From the cell containing the given text, extract its center point as (X, Y) coordinate. 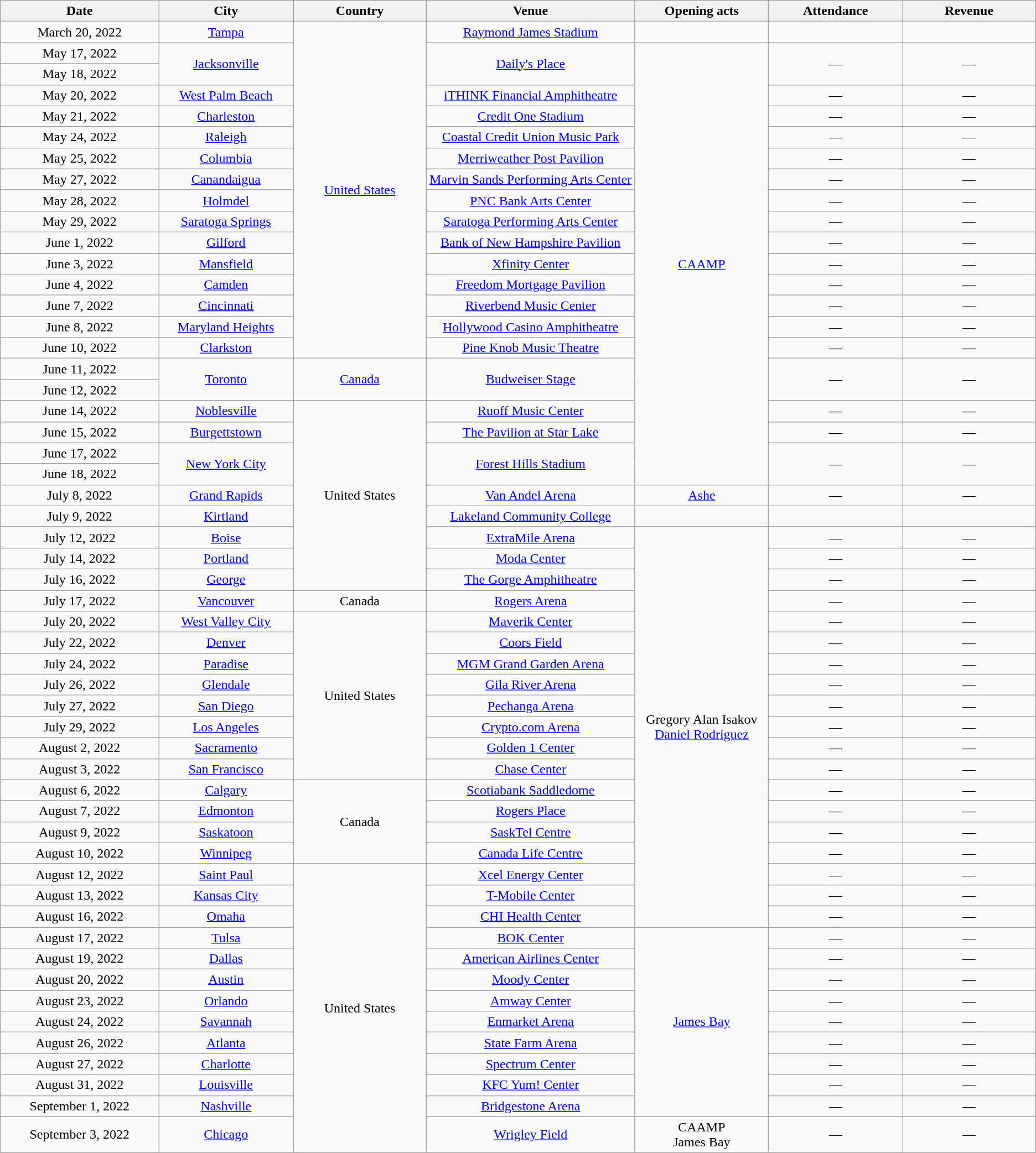
Saratoga Performing Arts Center (530, 221)
August 7, 2022 (80, 811)
Columbia (226, 158)
Boise (226, 537)
T-Mobile Center (530, 895)
August 19, 2022 (80, 959)
Coors Field (530, 643)
June 14, 2022 (80, 411)
Omaha (226, 916)
James Bay (702, 1022)
Date (80, 11)
Denver (226, 643)
Saint Paul (226, 874)
July 27, 2022 (80, 706)
June 11, 2022 (80, 369)
Tulsa (226, 938)
Xcel Energy Center (530, 874)
Jacksonville (226, 64)
Calgary (226, 790)
Freedom Mortgage Pavilion (530, 285)
San Francisco (226, 769)
New York City (226, 464)
CAAMP (702, 263)
Nashville (226, 1106)
Credit One Stadium (530, 116)
PNC Bank Arts Center (530, 200)
Amway Center (530, 1001)
August 10, 2022 (80, 853)
Opening acts (702, 11)
August 6, 2022 (80, 790)
Merriweather Post Pavilion (530, 158)
Spectrum Center (530, 1064)
August 3, 2022 (80, 769)
Rogers Place (530, 811)
The Gorge Amphitheatre (530, 579)
Lakeland Community College (530, 516)
July 9, 2022 (80, 516)
Noblesville (226, 411)
Coastal Credit Union Music Park (530, 137)
Riverbend Music Center (530, 306)
Paradise (226, 664)
May 18, 2022 (80, 74)
Mansfield (226, 264)
Xfinity Center (530, 264)
Atlanta (226, 1043)
Grand Rapids (226, 495)
Austin (226, 980)
Gregory Alan IsakovDaniel Rodríguez (702, 727)
Gila River Arena (530, 685)
Portland (226, 558)
Saskatoon (226, 832)
Forest Hills Stadium (530, 464)
Saratoga Springs (226, 221)
Camden (226, 285)
Cincinnati (226, 306)
The Pavilion at Star Lake (530, 432)
SaskTel Centre (530, 832)
June 15, 2022 (80, 432)
August 2, 2022 (80, 748)
May 17, 2022 (80, 53)
August 31, 2022 (80, 1085)
June 7, 2022 (80, 306)
July 8, 2022 (80, 495)
Wrigley Field (530, 1134)
Ashe (702, 495)
CAAMPJames Bay (702, 1134)
Dallas (226, 959)
July 22, 2022 (80, 643)
State Farm Arena (530, 1043)
May 29, 2022 (80, 221)
Ruoff Music Center (530, 411)
Charleston (226, 116)
Maryland Heights (226, 327)
July 26, 2022 (80, 685)
August 12, 2022 (80, 874)
June 1, 2022 (80, 242)
West Palm Beach (226, 95)
Rogers Arena (530, 600)
MGM Grand Garden Arena (530, 664)
August 17, 2022 (80, 938)
May 20, 2022 (80, 95)
BOK Center (530, 938)
June 3, 2022 (80, 264)
July 14, 2022 (80, 558)
May 28, 2022 (80, 200)
Los Angeles (226, 727)
CHI Health Center (530, 916)
Orlando (226, 1001)
July 17, 2022 (80, 600)
Chase Center (530, 769)
August 20, 2022 (80, 980)
Vancouver (226, 600)
Bridgestone Arena (530, 1106)
Holmdel (226, 200)
July 24, 2022 (80, 664)
Attendance (835, 11)
Gilford (226, 242)
Kirtland (226, 516)
Daily's Place (530, 64)
Budweiser Stage (530, 380)
August 26, 2022 (80, 1043)
September 3, 2022 (80, 1134)
June 10, 2022 (80, 348)
San Diego (226, 706)
Sacramento (226, 748)
Hollywood Casino Amphitheatre (530, 327)
July 29, 2022 (80, 727)
West Valley City (226, 622)
June 12, 2022 (80, 390)
July 16, 2022 (80, 579)
Moody Center (530, 980)
Raymond James Stadium (530, 32)
Charlotte (226, 1064)
August 13, 2022 (80, 895)
KFC Yum! Center (530, 1085)
Van Andel Arena (530, 495)
June 8, 2022 (80, 327)
Crypto.com Arena (530, 727)
American Airlines Center (530, 959)
Canada Life Centre (530, 853)
Marvin Sands Performing Arts Center (530, 179)
May 24, 2022 (80, 137)
George (226, 579)
Enmarket Arena (530, 1022)
September 1, 2022 (80, 1106)
Clarkston (226, 348)
Maverik Center (530, 622)
August 23, 2022 (80, 1001)
June 18, 2022 (80, 474)
Louisville (226, 1085)
Moda Center (530, 558)
City (226, 11)
Burgettstown (226, 432)
August 24, 2022 (80, 1022)
iTHINK Financial Amphitheatre (530, 95)
ExtraMile Arena (530, 537)
Bank of New Hampshire Pavilion (530, 242)
Venue (530, 11)
Glendale (226, 685)
May 25, 2022 (80, 158)
Chicago (226, 1134)
August 16, 2022 (80, 916)
Edmonton (226, 811)
Country (360, 11)
Revenue (969, 11)
Savannah (226, 1022)
June 17, 2022 (80, 453)
August 27, 2022 (80, 1064)
Golden 1 Center (530, 748)
March 20, 2022 (80, 32)
Canandaigua (226, 179)
June 4, 2022 (80, 285)
Scotiabank Saddledome (530, 790)
Pine Knob Music Theatre (530, 348)
Tampa (226, 32)
Kansas City (226, 895)
Pechanga Arena (530, 706)
May 27, 2022 (80, 179)
July 20, 2022 (80, 622)
August 9, 2022 (80, 832)
May 21, 2022 (80, 116)
Toronto (226, 380)
July 12, 2022 (80, 537)
Raleigh (226, 137)
Winnipeg (226, 853)
